Find where the given text appears and provide that cell's center as [x, y] coordinate. 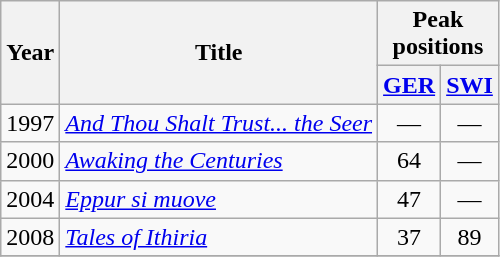
GER [410, 85]
SWI [470, 85]
Awaking the Centuries [219, 161]
37 [410, 237]
2008 [30, 237]
2000 [30, 161]
64 [410, 161]
Tales of Ithiria [219, 237]
1997 [30, 123]
Eppur si muove [219, 199]
And Thou Shalt Trust... the Seer [219, 123]
2004 [30, 199]
Peak positions [438, 34]
Title [219, 52]
Year [30, 52]
47 [410, 199]
89 [470, 237]
